For the text-containing cell, return its midpoint in (X, Y) coordinate format. 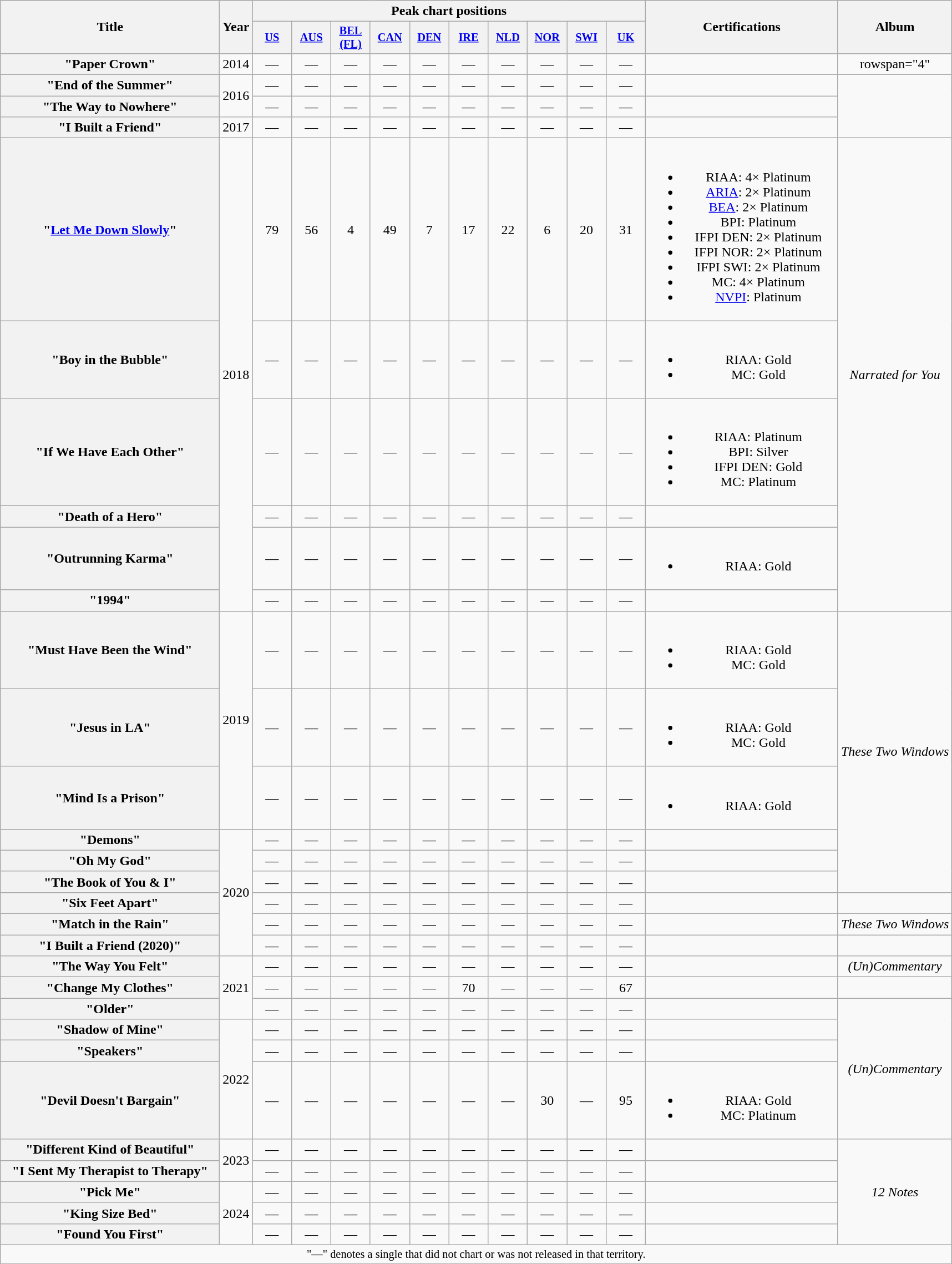
70 (468, 988)
"—" denotes a single that did not chart or was not released in that territory. (476, 1254)
"Change My Clothes" (110, 988)
2014 (236, 64)
Year (236, 27)
"King Size Bed" (110, 1213)
"The Way to Nowhere" (110, 107)
Certifications (741, 27)
RIAA: PlatinumBPI: SilverIFPI DEN: GoldMC: Platinum (741, 452)
"Boy in the Bubble" (110, 360)
79 (272, 230)
20 (587, 230)
"Devil Doesn't Bargain" (110, 1100)
NOR (547, 38)
DEN (429, 38)
49 (389, 230)
CAN (389, 38)
6 (547, 230)
UK (626, 38)
"I Built a Friend (2020)" (110, 946)
22 (508, 230)
"Death of a Hero" (110, 517)
"Jesus in LA" (110, 727)
"End of the Summer" (110, 85)
"Speakers" (110, 1051)
"Let Me Down Slowly" (110, 230)
2024 (236, 1213)
"I Built a Friend" (110, 128)
2019 (236, 720)
rowspan="4" (894, 64)
RIAA: GoldMC: Platinum (741, 1100)
17 (468, 230)
"The Book of You & I" (110, 882)
Title (110, 27)
56 (312, 230)
"Paper Crown" (110, 64)
"1994" (110, 600)
"Pick Me" (110, 1192)
US (272, 38)
AUS (312, 38)
"Six Feet Apart" (110, 903)
4 (351, 230)
"Outrunning Karma" (110, 558)
"Match in the Rain" (110, 924)
"Demons" (110, 840)
NLD (508, 38)
"Must Have Been the Wind" (110, 650)
"Oh My God" (110, 861)
2021 (236, 988)
IRE (468, 38)
2017 (236, 128)
31 (626, 230)
Album (894, 27)
"Older" (110, 1009)
"I Sent My Therapist to Therapy" (110, 1171)
Narrated for You (894, 375)
95 (626, 1100)
"If We Have Each Other" (110, 452)
BEL(FL) (351, 38)
"Found You First" (110, 1234)
12 Notes (894, 1192)
SWI (587, 38)
2020 (236, 892)
2023 (236, 1160)
2022 (236, 1079)
30 (547, 1100)
"Shadow of Mine" (110, 1030)
7 (429, 230)
2016 (236, 96)
Peak chart positions (449, 11)
"Different Kind of Beautiful" (110, 1150)
67 (626, 988)
"The Way You Felt" (110, 967)
2018 (236, 375)
"Mind Is a Prison" (110, 798)
